Return (x, y) of the center of cell containing provided text 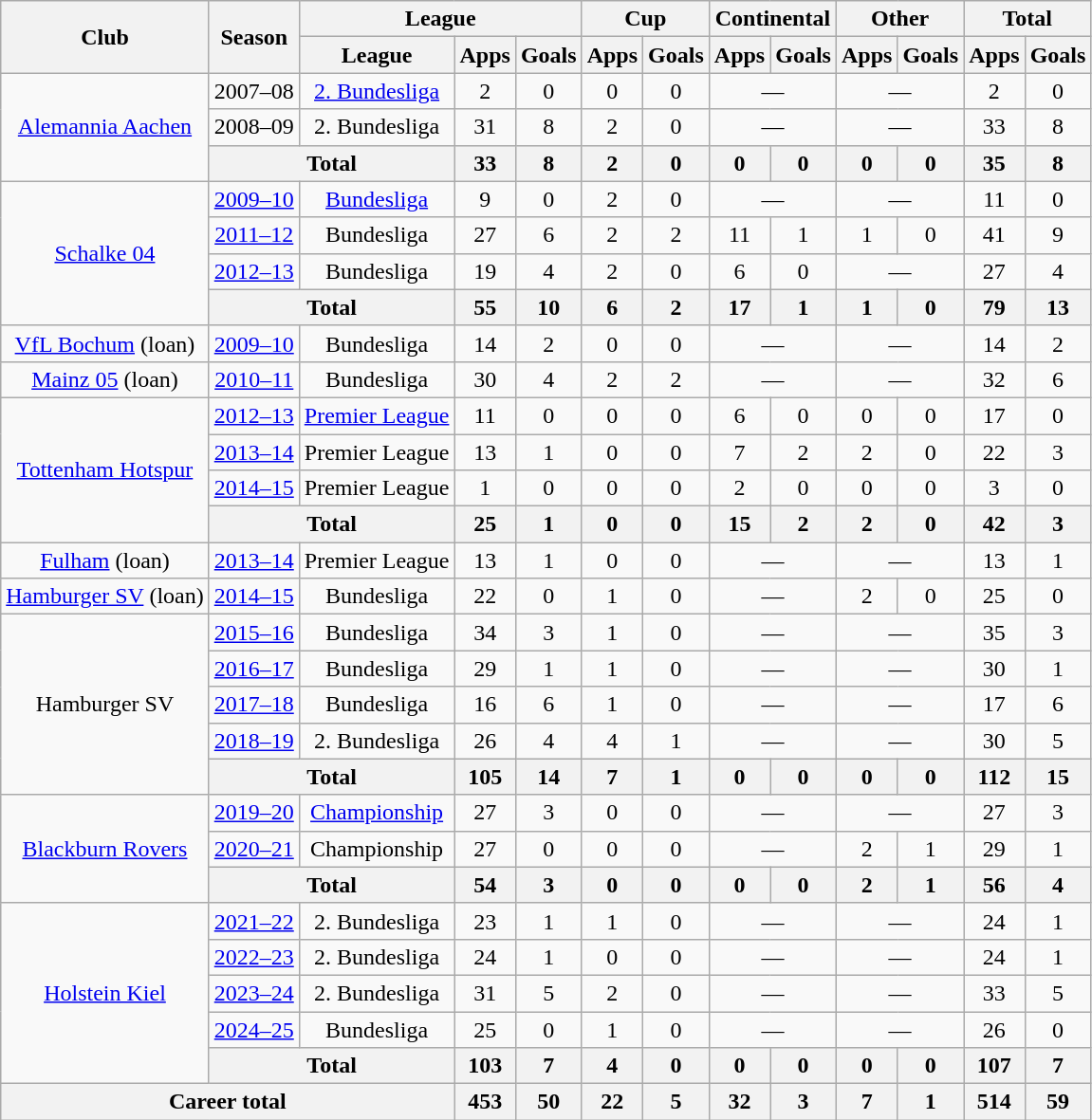
50 (548, 1102)
Hamburger SV (loan) (104, 597)
16 (485, 705)
2007–08 (254, 91)
105 (485, 777)
2021–22 (254, 921)
Career total (228, 1102)
2024–25 (254, 1029)
Holstein Kiel (104, 993)
2010–11 (254, 379)
23 (485, 921)
10 (548, 307)
54 (485, 885)
59 (1058, 1102)
2008–09 (254, 127)
Other (899, 19)
2016–17 (254, 669)
103 (485, 1066)
107 (994, 1066)
19 (485, 271)
Club (104, 37)
2023–24 (254, 993)
56 (994, 885)
VfL Bochum (loan) (104, 343)
41 (994, 235)
2017–18 (254, 705)
Schalke 04 (104, 253)
Mainz 05 (loan) (104, 379)
453 (485, 1102)
2020–21 (254, 849)
42 (994, 524)
112 (994, 777)
Hamburger SV (104, 705)
Season (254, 37)
Alemannia Aachen (104, 127)
79 (994, 307)
34 (485, 633)
Fulham (loan) (104, 560)
Blackburn Rovers (104, 849)
2011–12 (254, 235)
Cup (645, 19)
514 (994, 1102)
2022–23 (254, 957)
Tottenham Hotspur (104, 469)
55 (485, 307)
2019–20 (254, 813)
Continental (772, 19)
2018–19 (254, 741)
2015–16 (254, 633)
